Determine the [x, y] coordinate at the center of the cell enclosing the given text.  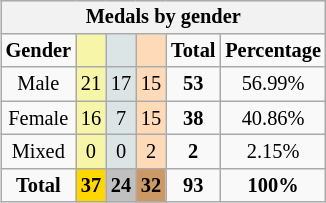
Percentage [273, 51]
53 [193, 84]
37 [91, 185]
38 [193, 118]
93 [193, 185]
Medals by gender [164, 17]
32 [151, 185]
Mixed [38, 152]
100% [273, 185]
Female [38, 118]
Gender [38, 51]
56.99% [273, 84]
7 [121, 118]
2.15% [273, 152]
Male [38, 84]
40.86% [273, 118]
16 [91, 118]
21 [91, 84]
24 [121, 185]
17 [121, 84]
